Output the (x, y) coordinate of the center of the cell containing the given text.  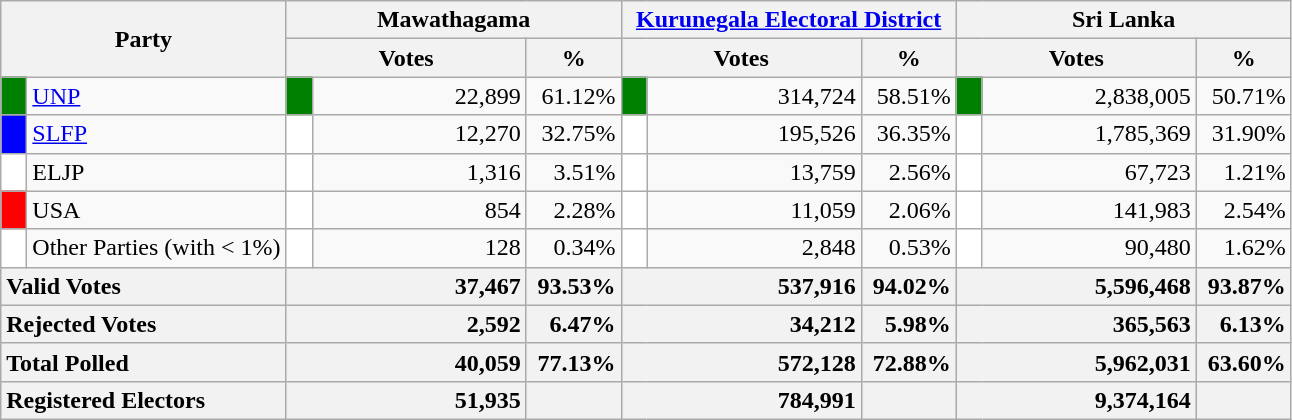
2.56% (908, 172)
32.75% (574, 134)
1.62% (1244, 248)
94.02% (908, 286)
128 (419, 248)
34,212 (741, 324)
50.71% (1244, 96)
141,983 (1089, 210)
3.51% (574, 172)
77.13% (574, 362)
Rejected Votes (144, 324)
1.21% (1244, 172)
195,526 (754, 134)
6.47% (574, 324)
40,059 (406, 362)
13,759 (754, 172)
5,962,031 (1076, 362)
67,723 (1089, 172)
9,374,164 (1076, 400)
Registered Electors (144, 400)
Mawathagama (454, 20)
1,785,369 (1089, 134)
93.87% (1244, 286)
5,596,468 (1076, 286)
1,316 (419, 172)
ELJP (156, 172)
31.90% (1244, 134)
2.06% (908, 210)
UNP (156, 96)
314,724 (754, 96)
365,563 (1076, 324)
2,592 (406, 324)
Sri Lanka (1124, 20)
2,848 (754, 248)
Total Polled (144, 362)
58.51% (908, 96)
854 (419, 210)
Party (144, 39)
Valid Votes (144, 286)
51,935 (406, 400)
537,916 (741, 286)
0.34% (574, 248)
2.28% (574, 210)
37,467 (406, 286)
72.88% (908, 362)
2.54% (1244, 210)
6.13% (1244, 324)
22,899 (419, 96)
11,059 (754, 210)
784,991 (741, 400)
5.98% (908, 324)
SLFP (156, 134)
93.53% (574, 286)
Kurunegala Electoral District (788, 20)
61.12% (574, 96)
572,128 (741, 362)
2,838,005 (1089, 96)
36.35% (908, 134)
USA (156, 210)
0.53% (908, 248)
Other Parties (with < 1%) (156, 248)
12,270 (419, 134)
90,480 (1089, 248)
63.60% (1244, 362)
